Return [x, y] of the center of cell containing provided text 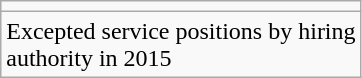
Excepted service positions by hiring authority in 2015 [181, 44]
